Find where the given text appears and provide that cell's center as (x, y) coordinate. 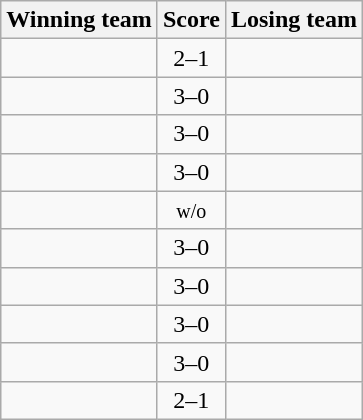
Score (191, 20)
Losing team (294, 20)
Winning team (80, 20)
w/o (191, 210)
